Provide the (X, Y) coordinate of the cell's center where the given text is located.  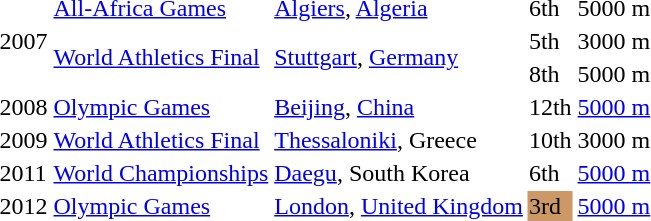
Daegu, South Korea (399, 173)
8th (550, 74)
5th (550, 41)
12th (550, 107)
Stuttgart, Germany (399, 58)
6th (550, 173)
10th (550, 140)
Thessaloniki, Greece (399, 140)
London, United Kingdom (399, 206)
3rd (550, 206)
Beijing, China (399, 107)
World Championships (161, 173)
